Pinpoint the cell where the given text exists, returning its (x, y) midpoint coordinate. 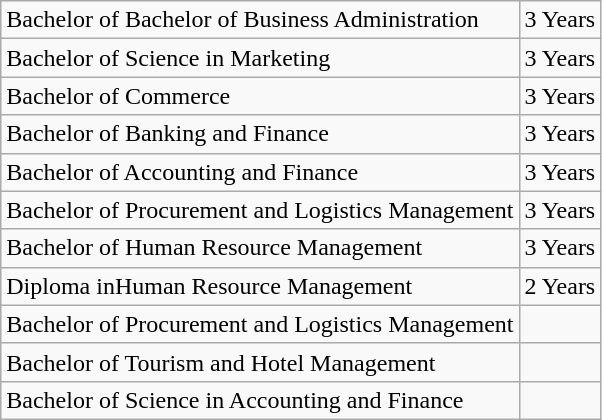
Bachelor of Commerce (260, 96)
Bachelor of Bachelor of Business Administration (260, 20)
Bachelor of Banking and Finance (260, 134)
Bachelor of Science in Accounting and Finance (260, 400)
Bachelor of Accounting and Finance (260, 172)
Bachelor of Human Resource Management (260, 248)
Bachelor of Science in Marketing (260, 58)
2 Years (560, 286)
Diploma inHuman Resource Management (260, 286)
Bachelor of Tourism and Hotel Management (260, 362)
